Provide the (x, y) coordinate of the cell's center where the given text is located.  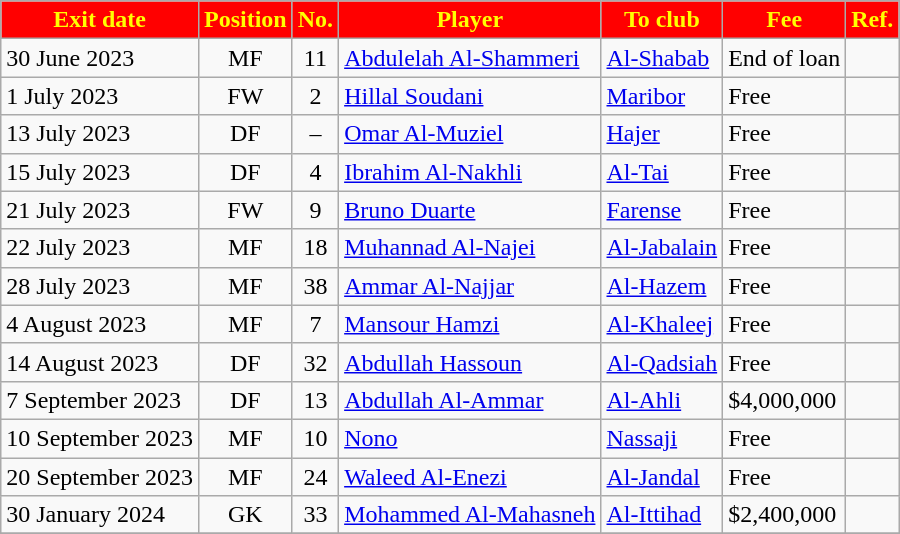
Mohammed Al-Mahasneh (470, 515)
Waleed Al-Enezi (470, 477)
Maribor (662, 96)
10 September 2023 (100, 438)
– (315, 134)
Player (470, 20)
Al-Ittihad (662, 515)
Ibrahim Al-Nakhli (470, 172)
Abdulelah Al-Shammeri (470, 58)
24 (315, 477)
Bruno Duarte (470, 210)
Al-Jandal (662, 477)
GK (245, 515)
14 August 2023 (100, 362)
Al-Hazem (662, 286)
Al-Khaleej (662, 324)
Abdullah Hassoun (470, 362)
13 July 2023 (100, 134)
22 July 2023 (100, 248)
Nassaji (662, 438)
1 July 2023 (100, 96)
Al-Shabab (662, 58)
Al-Jabalain (662, 248)
20 September 2023 (100, 477)
4 (315, 172)
11 (315, 58)
To club (662, 20)
Omar Al-Muziel (470, 134)
Al-Ahli (662, 400)
7 September 2023 (100, 400)
32 (315, 362)
Position (245, 20)
33 (315, 515)
9 (315, 210)
Nono (470, 438)
Hajer (662, 134)
Abdullah Al-Ammar (470, 400)
Al-Tai (662, 172)
Exit date (100, 20)
4 August 2023 (100, 324)
No. (315, 20)
Farense (662, 210)
2 (315, 96)
15 July 2023 (100, 172)
10 (315, 438)
30 January 2024 (100, 515)
38 (315, 286)
Mansour Hamzi (470, 324)
28 July 2023 (100, 286)
$2,400,000 (784, 515)
Fee (784, 20)
End of loan (784, 58)
Al-Qadsiah (662, 362)
Ammar Al-Najjar (470, 286)
Ref. (872, 20)
13 (315, 400)
18 (315, 248)
$4,000,000 (784, 400)
30 June 2023 (100, 58)
Muhannad Al-Najei (470, 248)
7 (315, 324)
21 July 2023 (100, 210)
Hillal Soudani (470, 96)
